Detect which cell encompasses the target text, then output its [X, Y] center coordinate. 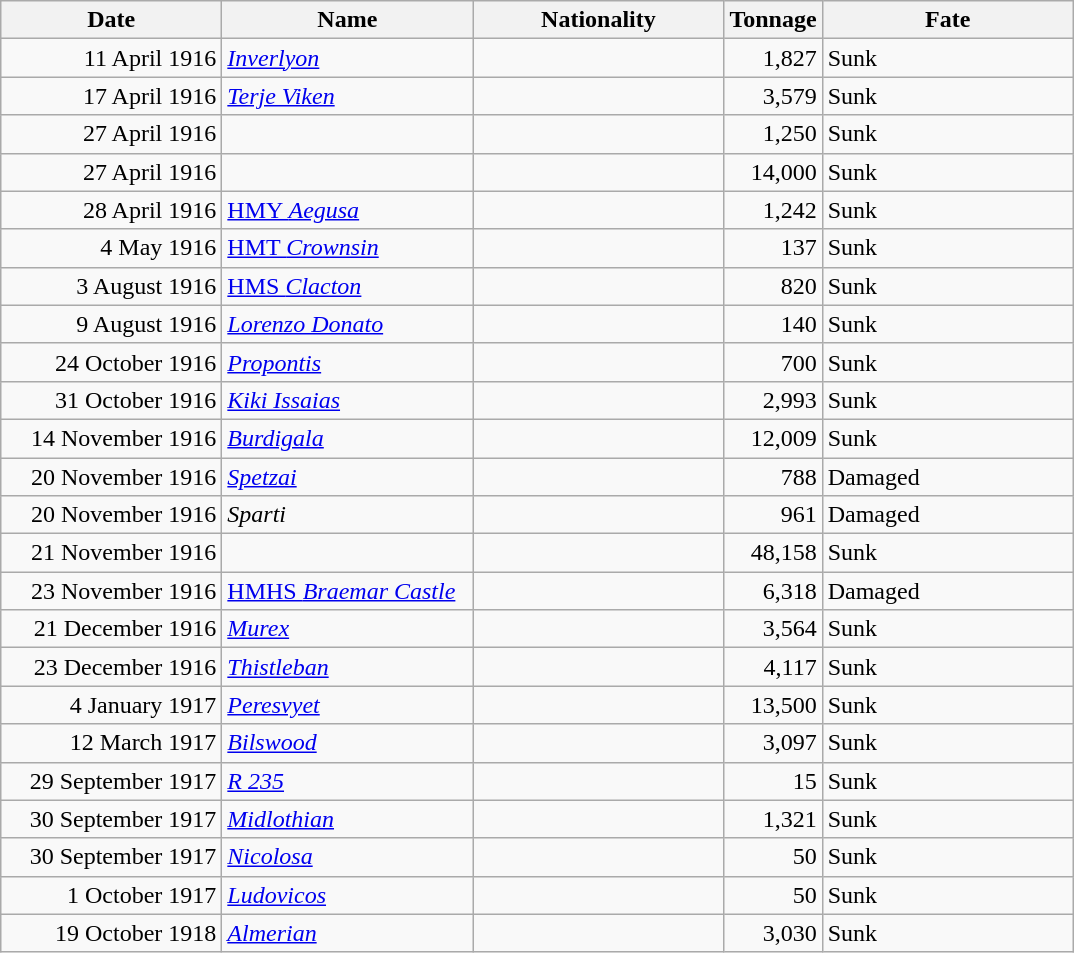
2,993 [773, 400]
Date [112, 20]
1,250 [773, 134]
4 May 1916 [112, 248]
1,321 [773, 819]
48,158 [773, 553]
Ludovicos [348, 895]
23 December 1916 [112, 667]
12,009 [773, 438]
Propontis [348, 362]
12 March 1917 [112, 743]
HMS Clacton [348, 286]
Inverlyon [348, 58]
Nicolosa [348, 857]
9 August 1916 [112, 324]
961 [773, 515]
Sparti [348, 515]
Lorenzo Donato [348, 324]
3,564 [773, 629]
700 [773, 362]
14 November 1916 [112, 438]
13,500 [773, 705]
Fate [948, 20]
Terje Viken [348, 96]
23 November 1916 [112, 591]
Name [348, 20]
1 October 1917 [112, 895]
14,000 [773, 172]
Almerian [348, 933]
4 January 1917 [112, 705]
21 December 1916 [112, 629]
Thistleban [348, 667]
3,030 [773, 933]
R 235 [348, 781]
3,579 [773, 96]
Nationality [598, 20]
19 October 1918 [112, 933]
21 November 1916 [112, 553]
788 [773, 477]
17 April 1916 [112, 96]
Tonnage [773, 20]
3 August 1916 [112, 286]
140 [773, 324]
Bilswood [348, 743]
24 October 1916 [112, 362]
28 April 1916 [112, 210]
11 April 1916 [112, 58]
Spetzai [348, 477]
15 [773, 781]
29 September 1917 [112, 781]
Burdigala [348, 438]
Midlothian [348, 819]
1,827 [773, 58]
137 [773, 248]
HMHS Braemar Castle [348, 591]
Murex [348, 629]
1,242 [773, 210]
4,117 [773, 667]
HMY Aegusa [348, 210]
31 October 1916 [112, 400]
HMT Crownsin [348, 248]
6,318 [773, 591]
3,097 [773, 743]
Kiki Issaias [348, 400]
Peresvyet [348, 705]
820 [773, 286]
